Search for the cell housing the specified text and yield its [x, y] center coordinate. 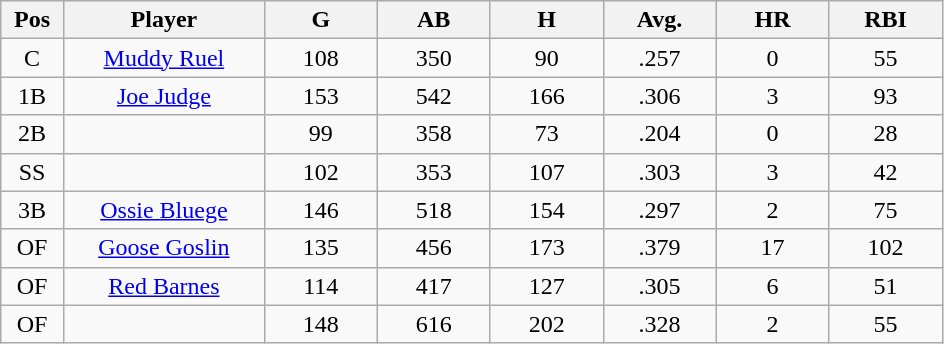
3B [32, 210]
107 [546, 172]
616 [434, 324]
Muddy Ruel [164, 58]
Ossie Bluege [164, 210]
73 [546, 134]
202 [546, 324]
146 [320, 210]
HR [772, 20]
417 [434, 286]
.306 [660, 96]
SS [32, 172]
166 [546, 96]
Red Barnes [164, 286]
518 [434, 210]
51 [886, 286]
AB [434, 20]
93 [886, 96]
99 [320, 134]
.303 [660, 172]
75 [886, 210]
.257 [660, 58]
108 [320, 58]
2B [32, 134]
153 [320, 96]
127 [546, 286]
350 [434, 58]
542 [434, 96]
28 [886, 134]
1B [32, 96]
42 [886, 172]
Player [164, 20]
148 [320, 324]
90 [546, 58]
.297 [660, 210]
154 [546, 210]
Pos [32, 20]
456 [434, 248]
RBI [886, 20]
173 [546, 248]
.204 [660, 134]
17 [772, 248]
353 [434, 172]
G [320, 20]
.328 [660, 324]
.379 [660, 248]
6 [772, 286]
Goose Goslin [164, 248]
Joe Judge [164, 96]
H [546, 20]
114 [320, 286]
Avg. [660, 20]
.305 [660, 286]
358 [434, 134]
C [32, 58]
135 [320, 248]
